Identify which cell holds the provided text, then report its [X, Y] central coordinate. 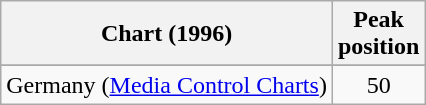
Peakposition [378, 34]
Germany (Media Control Charts) [167, 85]
Chart (1996) [167, 34]
50 [378, 85]
